For the text-containing cell, return its midpoint in [x, y] coordinate format. 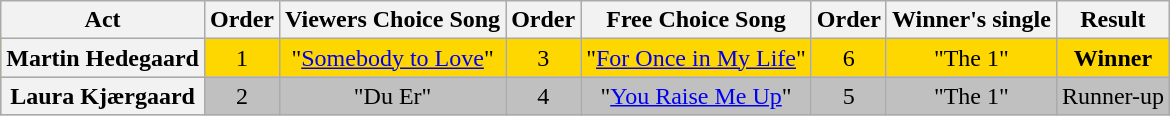
Winner's single [971, 20]
Martin Hedegaard [103, 58]
Act [103, 20]
5 [848, 96]
Laura Kjærgaard [103, 96]
Runner-up [1112, 96]
"For Once in My Life" [696, 58]
Result [1112, 20]
1 [242, 58]
3 [544, 58]
Viewers Choice Song [392, 20]
4 [544, 96]
"Du Er" [392, 96]
2 [242, 96]
"Somebody to Love" [392, 58]
Free Choice Song [696, 20]
6 [848, 58]
"You Raise Me Up" [696, 96]
Winner [1112, 58]
